Identify which cell holds the provided text, then report its [x, y] central coordinate. 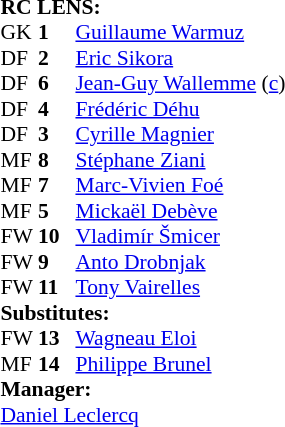
1 [57, 33]
Jean-Guy Wallemme (c) [180, 83]
10 [57, 237]
Stéphane Ziani [180, 160]
Wagneau Eloi [180, 339]
Tony Vairelles [180, 287]
Anto Drobnjak [180, 262]
Vladimír Šmicer [180, 237]
2 [57, 58]
Manager: [142, 389]
Eric Sikora [180, 58]
13 [57, 339]
Marc-Vivien Foé [180, 185]
Frédéric Déhu [180, 109]
GK [19, 33]
5 [57, 211]
Philippe Brunel [180, 364]
6 [57, 83]
9 [57, 262]
7 [57, 185]
Guillaume Warmuz [180, 33]
Cyrille Magnier [180, 135]
8 [57, 160]
11 [57, 287]
4 [57, 109]
3 [57, 135]
Mickaël Debève [180, 211]
Substitutes: [142, 313]
14 [57, 364]
